Scan for the cell matching the given text and deliver its (x, y) coordinate at center. 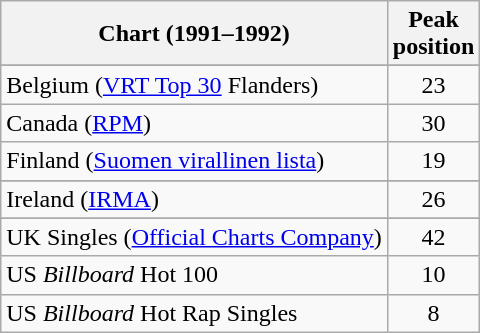
23 (433, 85)
19 (433, 161)
10 (433, 275)
Belgium (VRT Top 30 Flanders) (194, 85)
Ireland (IRMA) (194, 199)
8 (433, 313)
30 (433, 123)
US Billboard Hot 100 (194, 275)
Peakposition (433, 34)
Finland (Suomen virallinen lista) (194, 161)
UK Singles (Official Charts Company) (194, 237)
42 (433, 237)
Chart (1991–1992) (194, 34)
Canada (RPM) (194, 123)
26 (433, 199)
US Billboard Hot Rap Singles (194, 313)
